Output the [X, Y] coordinate of the center of the cell containing the given text.  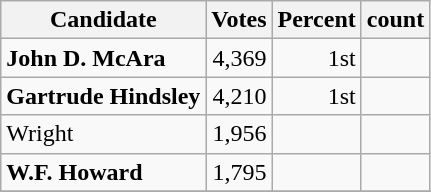
W.F. Howard [104, 172]
Votes [239, 20]
count [395, 20]
4,369 [239, 58]
Wright [104, 134]
4,210 [239, 96]
1,795 [239, 172]
Candidate [104, 20]
Gartrude Hindsley [104, 96]
Percent [316, 20]
1,956 [239, 134]
John D. McAra [104, 58]
